Pinpoint the cell where the given text exists, returning its [X, Y] midpoint coordinate. 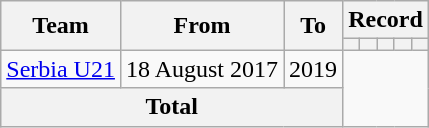
2019 [314, 69]
18 August 2017 [202, 69]
Serbia U21 [61, 69]
To [314, 26]
Record [386, 20]
Total [172, 107]
Team [61, 26]
From [202, 26]
